Extract the [x, y] coordinate from the center of the cell holding the provided text.  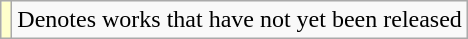
Denotes works that have not yet been released [240, 20]
